Return (x, y) of the center of cell containing provided text 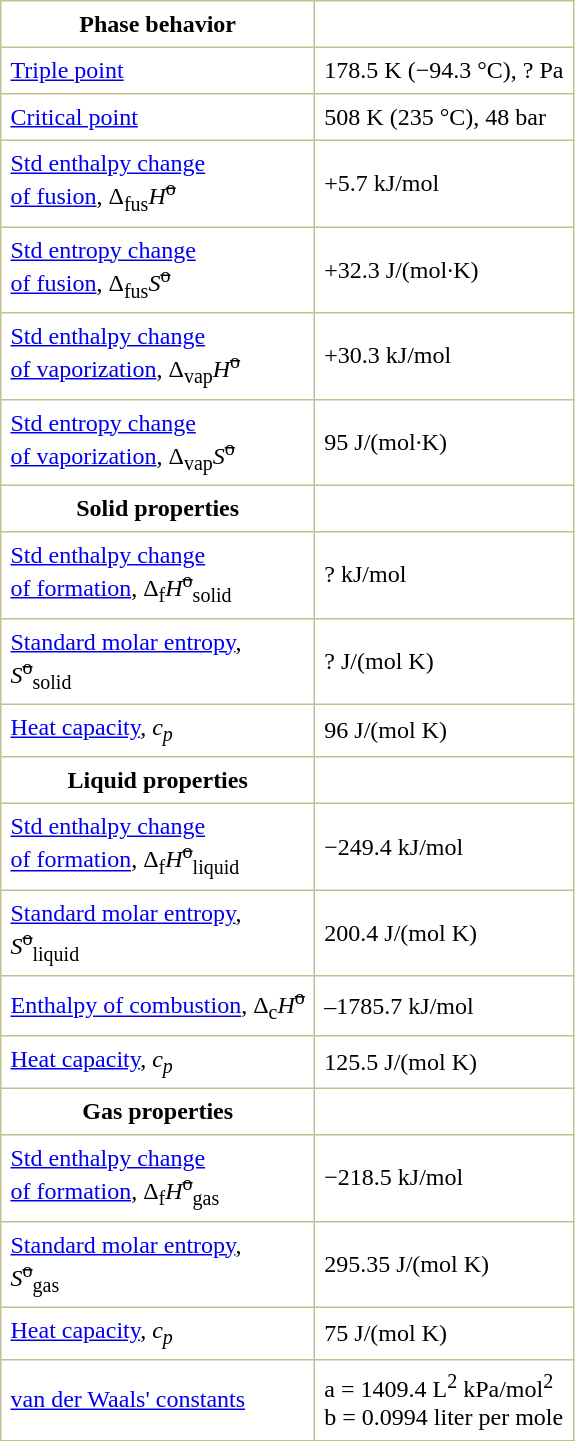
+32.3 J/(mol·K) (444, 270)
Phase behavior (158, 24)
Standard molar entropy,Soliquid (158, 933)
−218.5 kJ/mol (444, 1178)
125.5 J/(mol K) (444, 1062)
+5.7 kJ/mol (444, 183)
a = 1409.4 L2 kPa/mol2 b = 0.0994 liter per mole (444, 1400)
Std enthalpy changeof formation, ΔfHogas (158, 1178)
Std enthalpy changeof formation, ΔfHoliquid (158, 847)
Std enthalpy changeof vaporization, ΔvapHo (158, 356)
−249.4 kJ/mol (444, 847)
van der Waals' constants (158, 1400)
Std enthalpy changeof formation, ΔfHosolid (158, 575)
Gas properties (158, 1111)
200.4 J/(mol K) (444, 933)
Solid properties (158, 508)
508 K (235 °C), 48 bar (444, 117)
75 J/(mol K) (444, 1334)
? J/(mol K) (444, 661)
+30.3 kJ/mol (444, 356)
Std entropy changeof fusion, ΔfusSo (158, 270)
Liquid properties (158, 780)
Standard molar entropy,Sosolid (158, 661)
Critical point (158, 117)
Std enthalpy changeof fusion, ΔfusHo (158, 183)
178.5 K (−94.3 °C), ? Pa (444, 70)
? kJ/mol (444, 575)
Std entropy changeof vaporization, ΔvapSo (158, 442)
295.35 J/(mol K) (444, 1264)
96 J/(mol K) (444, 730)
95 J/(mol·K) (444, 442)
–1785.7 kJ/mol (444, 1006)
Standard molar entropy,Sogas (158, 1264)
Enthalpy of combustion, ΔcHo (158, 1006)
Triple point (158, 70)
